Detect which cell encompasses the target text, then output its [X, Y] center coordinate. 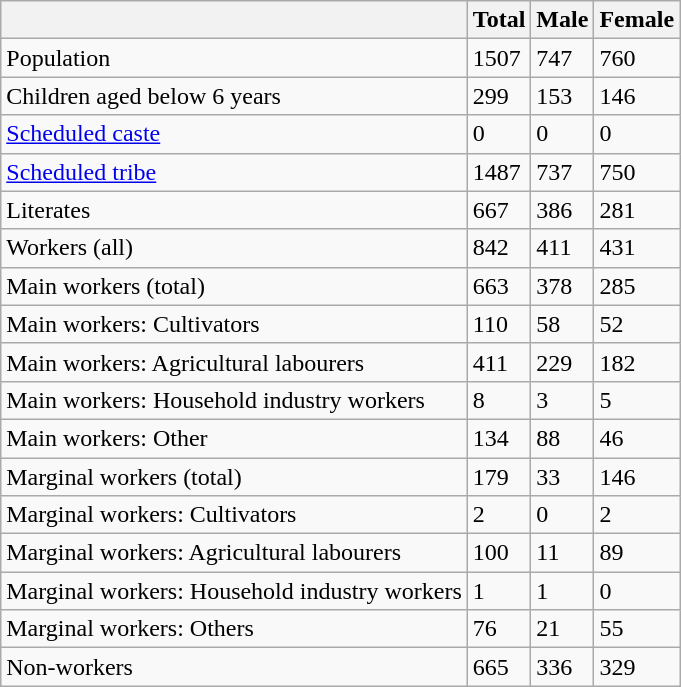
Non-workers [234, 667]
665 [499, 667]
100 [499, 553]
Main workers: Cultivators [234, 324]
737 [562, 172]
281 [637, 210]
55 [637, 629]
336 [562, 667]
58 [562, 324]
760 [637, 58]
Main workers: Agricultural labourers [234, 362]
110 [499, 324]
750 [637, 172]
5 [637, 400]
747 [562, 58]
Marginal workers: Others [234, 629]
Main workers: Other [234, 438]
8 [499, 400]
88 [562, 438]
386 [562, 210]
Main workers (total) [234, 286]
663 [499, 286]
134 [499, 438]
Marginal workers: Cultivators [234, 515]
378 [562, 286]
1507 [499, 58]
76 [499, 629]
Female [637, 20]
842 [499, 248]
Population [234, 58]
329 [637, 667]
Male [562, 20]
3 [562, 400]
Marginal workers: Agricultural labourers [234, 553]
667 [499, 210]
11 [562, 553]
Literates [234, 210]
1487 [499, 172]
Scheduled caste [234, 134]
Scheduled tribe [234, 172]
33 [562, 477]
52 [637, 324]
285 [637, 286]
Marginal workers: Household industry workers [234, 591]
89 [637, 553]
Children aged below 6 years [234, 96]
46 [637, 438]
Marginal workers (total) [234, 477]
Total [499, 20]
153 [562, 96]
182 [637, 362]
Workers (all) [234, 248]
179 [499, 477]
431 [637, 248]
229 [562, 362]
21 [562, 629]
Main workers: Household industry workers [234, 400]
299 [499, 96]
